From the cell containing the given text, extract its center point as [x, y] coordinate. 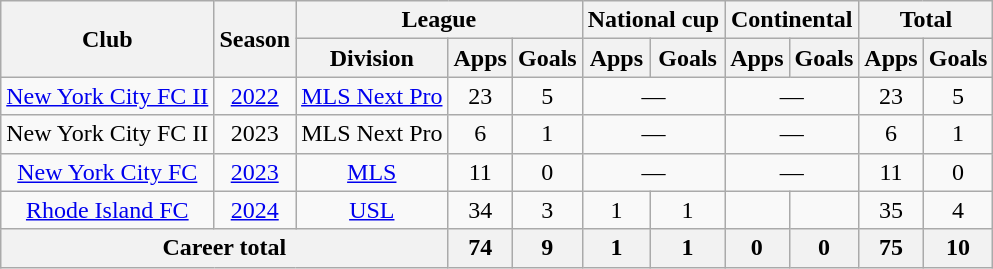
2022 [255, 96]
74 [480, 248]
3 [547, 210]
USL [372, 210]
League [440, 20]
Total [926, 20]
35 [891, 210]
Career total [224, 248]
4 [958, 210]
Club [108, 39]
Continental [792, 20]
9 [547, 248]
10 [958, 248]
National cup [653, 20]
MLS [372, 172]
75 [891, 248]
Division [372, 58]
34 [480, 210]
New York City FC [108, 172]
Rhode Island FC [108, 210]
2024 [255, 210]
Season [255, 39]
